Identify which cell holds the provided text, then report its [X, Y] central coordinate. 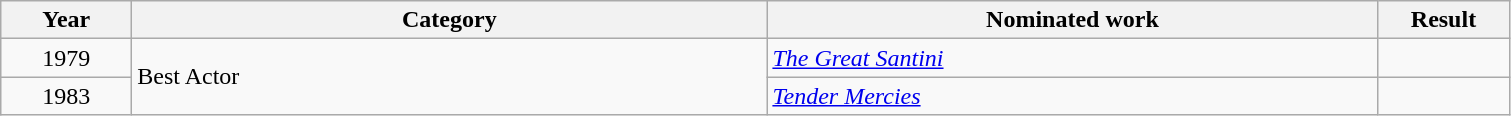
Tender Mercies [1072, 96]
Result [1444, 20]
Best Actor [450, 77]
Nominated work [1072, 20]
The Great Santini [1072, 58]
Year [66, 20]
Category [450, 20]
1979 [66, 58]
1983 [66, 96]
